Output the (x, y) coordinate of the center of the cell containing the given text.  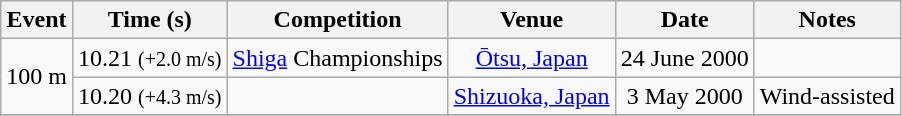
Wind-assisted (827, 96)
10.21 (+2.0 m/s) (150, 58)
100 m (37, 77)
Shizuoka, Japan (532, 96)
Event (37, 20)
24 June 2000 (684, 58)
Notes (827, 20)
Venue (532, 20)
Time (s) (150, 20)
3 May 2000 (684, 96)
Competition (338, 20)
Shiga Championships (338, 58)
Date (684, 20)
Ōtsu, Japan (532, 58)
10.20 (+4.3 m/s) (150, 96)
